Determine the [X, Y] coordinate at the center of the cell enclosing the given text.  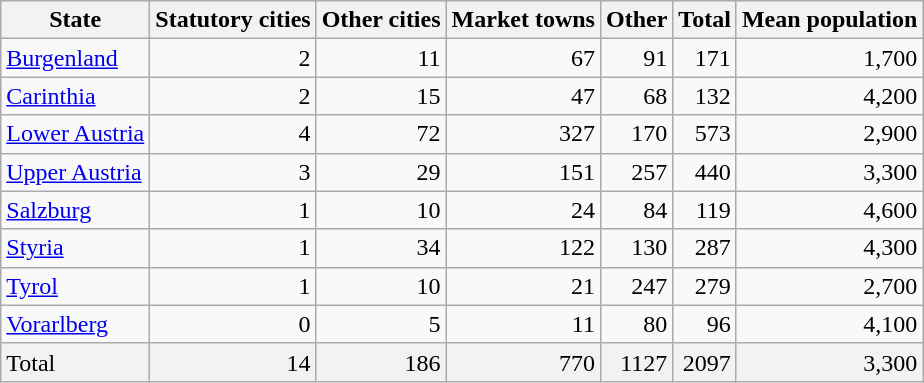
29 [381, 172]
34 [381, 248]
4 [233, 134]
257 [636, 172]
72 [381, 134]
21 [523, 286]
2,700 [829, 286]
4,100 [829, 324]
132 [705, 96]
24 [523, 210]
247 [636, 286]
122 [523, 248]
130 [636, 248]
80 [636, 324]
Upper Austria [76, 172]
91 [636, 58]
Lower Austria [76, 134]
Styria [76, 248]
171 [705, 58]
Carinthia [76, 96]
Statutory cities [233, 20]
4,200 [829, 96]
47 [523, 96]
573 [705, 134]
State [76, 20]
Salzburg [76, 210]
186 [381, 362]
Mean population [829, 20]
68 [636, 96]
170 [636, 134]
440 [705, 172]
0 [233, 324]
Market towns [523, 20]
287 [705, 248]
1127 [636, 362]
Other cities [381, 20]
4,600 [829, 210]
3 [233, 172]
Vorarlberg [76, 324]
4,300 [829, 248]
151 [523, 172]
5 [381, 324]
327 [523, 134]
96 [705, 324]
Tyrol [76, 286]
279 [705, 286]
2097 [705, 362]
14 [233, 362]
Other [636, 20]
84 [636, 210]
1,700 [829, 58]
770 [523, 362]
15 [381, 96]
2,900 [829, 134]
67 [523, 58]
Burgenland [76, 58]
119 [705, 210]
